Provide the (x, y) coordinate of the cell's center where the given text is located.  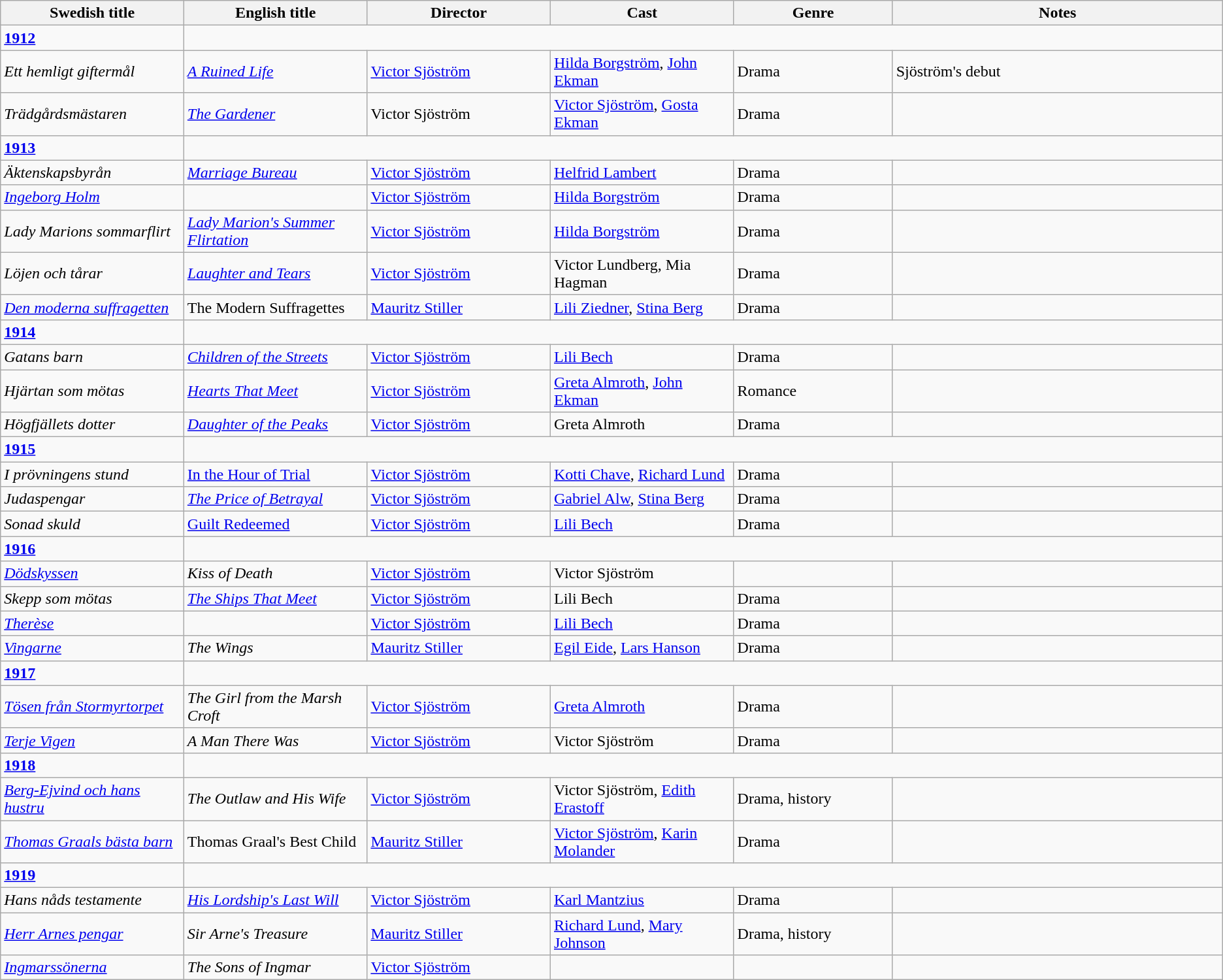
Terje Vigen (93, 740)
1917 (93, 673)
Sir Arne's Treasure (276, 934)
Guilt Redeemed (276, 524)
Lili Ziedner, Stina Berg (642, 307)
The Gardener (276, 114)
A Man There Was (276, 740)
1918 (93, 765)
Hilda Borgström, John Ekman (642, 72)
Lady Marions sommarflirt (93, 231)
Skepp som mötas (93, 598)
Notes (1057, 13)
1912 (93, 38)
Thomas Graals bästa barn (93, 841)
Swedish title (93, 13)
Genre (813, 13)
In the Hour of Trial (276, 474)
Daughter of the Peaks (276, 425)
1914 (93, 332)
The Wings (276, 648)
The Girl from the Marsh Croft (276, 707)
Den moderna suffragetten (93, 307)
Vingarne (93, 648)
Gabriel Alw, Stina Berg (642, 499)
The Price of Betrayal (276, 499)
Löjen och tårar (93, 273)
Hearts That Meet (276, 391)
Lady Marion's Summer Flirtation (276, 231)
I prövningens stund (93, 474)
Sonad skuld (93, 524)
Ingeborg Holm (93, 197)
Thomas Graal's Best Child (276, 841)
Helfrid Lambert (642, 172)
Högfjällets dotter (93, 425)
Victor Sjöström, Karin Molander (642, 841)
Marriage Bureau (276, 172)
Gatans barn (93, 357)
Laughter and Tears (276, 273)
Children of the Streets (276, 357)
His Lordship's Last Will (276, 900)
Victor Lundberg, Mia Hagman (642, 273)
Karl Mantzius (642, 900)
Kotti Chave, Richard Lund (642, 474)
Ett hemligt giftermål (93, 72)
Romance (813, 391)
Judaspengar (93, 499)
Egil Eide, Lars Hanson (642, 648)
1916 (93, 549)
Victor Sjöström, Edith Erastoff (642, 798)
A Ruined Life (276, 72)
1915 (93, 449)
Berg-Ejvind och hans hustru (93, 798)
Richard Lund, Mary Johnson (642, 934)
The Outlaw and His Wife (276, 798)
Kiss of Death (276, 574)
Sjöström's debut (1057, 72)
Greta Almroth, John Ekman (642, 391)
Herr Arnes pengar (93, 934)
Äktenskapsbyrån (93, 172)
1913 (93, 148)
Hans nåds testamente (93, 900)
English title (276, 13)
Trädgårdsmästaren (93, 114)
Therèse (93, 623)
The Ships That Meet (276, 598)
Hjärtan som mötas (93, 391)
1919 (93, 875)
Dödskyssen (93, 574)
Victor Sjöström, Gosta Ekman (642, 114)
Ingmarssönerna (93, 968)
Director (459, 13)
Tösen från Stormyrtorpet (93, 707)
The Sons of Ingmar (276, 968)
The Modern Suffragettes (276, 307)
Cast (642, 13)
